From the cell containing the given text, extract its center point as [X, Y] coordinate. 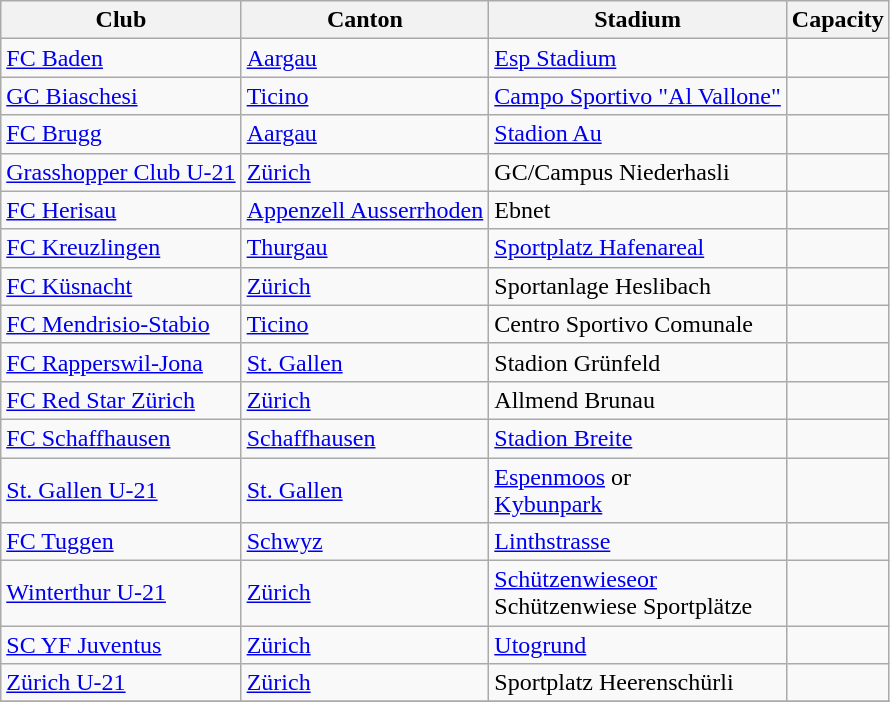
Espenmoos orKybunpark [638, 490]
FC Baden [121, 58]
FC Schaffhausen [121, 438]
Ebnet [638, 210]
Utogrund [638, 645]
Linthstrasse [638, 542]
Centro Sportivo Comunale [638, 324]
Schaffhausen [365, 438]
Stadion Au [638, 134]
Thurgau [365, 248]
Zürich U-21 [121, 683]
FC Herisau [121, 210]
SC YF Juventus [121, 645]
Grasshopper Club U-21 [121, 172]
FC Brugg [121, 134]
FC Kreuzlingen [121, 248]
GC Biaschesi [121, 96]
Stadion Grünfeld [638, 362]
Appenzell Ausserrhoden [365, 210]
Winterthur U-21 [121, 594]
St. Gallen U-21 [121, 490]
Stadion Breite [638, 438]
Esp Stadium [638, 58]
Campo Sportivo "Al Vallone" [638, 96]
Sportplatz Heerenschürli [638, 683]
FC Red Star Zürich [121, 400]
FC Küsnacht [121, 286]
FC Mendrisio-Stabio [121, 324]
SchützenwieseorSchützenwiese Sportplätze [638, 594]
Stadium [638, 20]
Sportanlage Heslibach [638, 286]
Schwyz [365, 542]
FC Tuggen [121, 542]
GC/Campus Niederhasli [638, 172]
Allmend Brunau [638, 400]
FC Rapperswil-Jona [121, 362]
Canton [365, 20]
Capacity [838, 20]
Sportplatz Hafenareal [638, 248]
Club [121, 20]
